Return the [x, y] coordinate for the center point of the cell that contains the specified text.  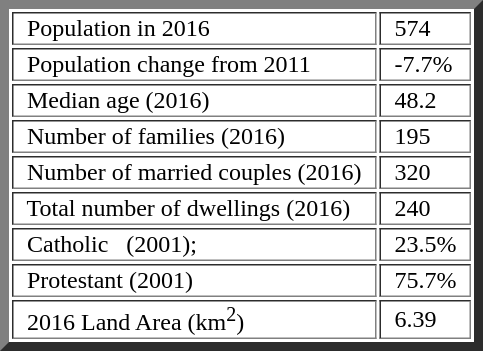
Number of married couples (2016) [194, 172]
574 [426, 28]
195 [426, 136]
23.5% [426, 244]
2016 Land Area (km2) [194, 320]
75.7% [426, 280]
Population in 2016 [194, 28]
320 [426, 172]
Total number of dwellings (2016) [194, 208]
48.2 [426, 100]
6.39 [426, 320]
Number of families (2016) [194, 136]
240 [426, 208]
Median age (2016) [194, 100]
Protestant (2001) [194, 280]
Population change from 2011 [194, 64]
Catholic (2001); [194, 244]
-7.7% [426, 64]
